Scan for the cell matching the given text and deliver its (x, y) coordinate at center. 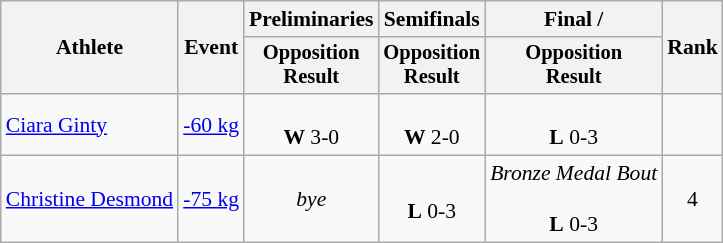
Bronze Medal Bout L 0-3 (574, 200)
Rank (692, 48)
W 2-0 (432, 124)
bye (311, 200)
Christine Desmond (90, 200)
-75 kg (211, 200)
Athlete (90, 48)
W 3-0 (311, 124)
Semifinals (432, 19)
-60 kg (211, 124)
4 (692, 200)
Final / (574, 19)
Ciara Ginty (90, 124)
Event (211, 48)
Preliminaries (311, 19)
